Pinpoint the cell where the given text exists, returning its (X, Y) midpoint coordinate. 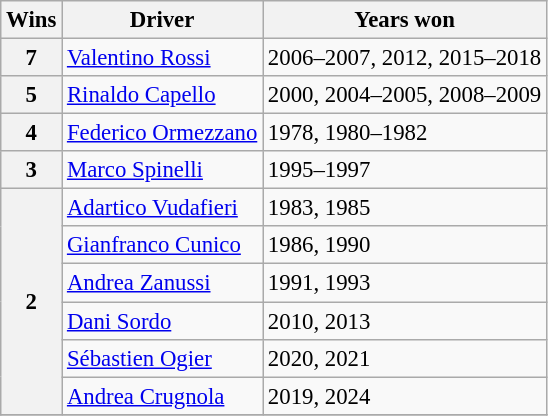
2000, 2004–2005, 2008–2009 (405, 95)
3 (32, 170)
1983, 1985 (405, 208)
2010, 2013 (405, 321)
Driver (162, 20)
4 (32, 133)
2020, 2021 (405, 358)
2006–2007, 2012, 2015–2018 (405, 58)
2019, 2024 (405, 396)
Dani Sordo (162, 321)
5 (32, 95)
Valentino Rossi (162, 58)
Andrea Crugnola (162, 396)
Marco Spinelli (162, 170)
Sébastien Ogier (162, 358)
Wins (32, 20)
2 (32, 302)
Years won (405, 20)
Adartico Vudafieri (162, 208)
Gianfranco Cunico (162, 245)
7 (32, 58)
Federico Ormezzano (162, 133)
1986, 1990 (405, 245)
1995–1997 (405, 170)
1991, 1993 (405, 283)
1978, 1980–1982 (405, 133)
Andrea Zanussi (162, 283)
Rinaldo Capello (162, 95)
